Provide the (x, y) coordinate of the cell's center where the given text is located.  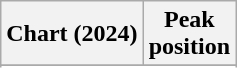
Peakposition (189, 34)
Chart (2024) (72, 34)
